Pinpoint the cell where the given text exists, returning its [X, Y] midpoint coordinate. 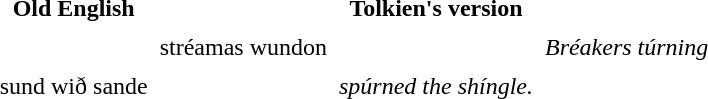
stréamas wundon [243, 47]
